Capture the cell that displays the provided text and extract its [X, Y] central coordinate. 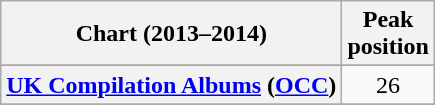
Chart (2013–2014) [172, 34]
26 [388, 85]
Peakposition [388, 34]
UK Compilation Albums (OCC) [172, 85]
